Return the [x, y] coordinate for the center point of the cell that contains the specified text.  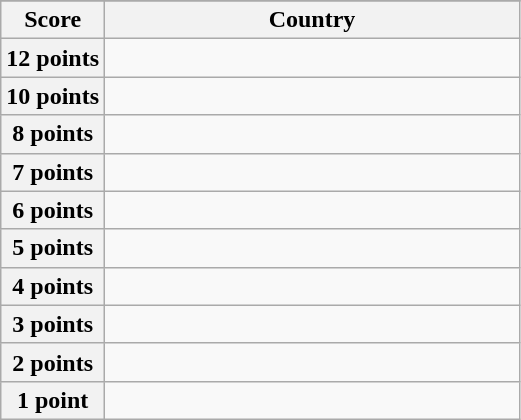
Score [53, 20]
3 points [53, 324]
5 points [53, 248]
12 points [53, 58]
4 points [53, 286]
10 points [53, 96]
7 points [53, 172]
8 points [53, 134]
2 points [53, 362]
1 point [53, 400]
6 points [53, 210]
Country [312, 20]
